Output the [x, y] coordinate of the center of the cell containing the given text.  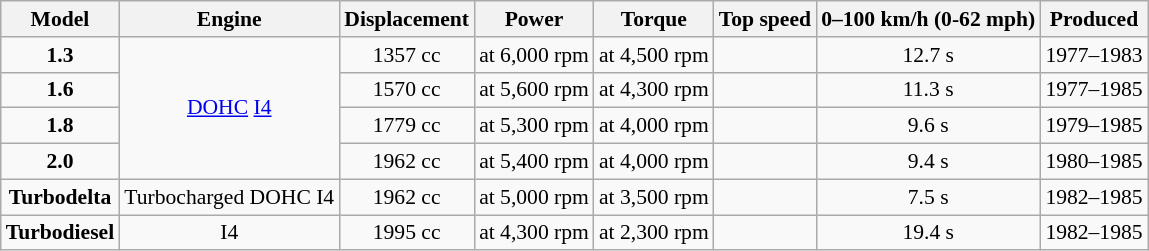
1980–1985 [1094, 162]
at 6,000 rpm [534, 55]
9.6 s [928, 126]
Turbodelta [60, 197]
1.3 [60, 55]
at 4,500 rpm [654, 55]
at 5,600 rpm [534, 90]
11.3 s [928, 90]
1.6 [60, 90]
Turbodiesel [60, 233]
Engine [229, 19]
at 2,300 rpm [654, 233]
Turbocharged DOHC I4 [229, 197]
12.7 s [928, 55]
2.0 [60, 162]
I4 [229, 233]
1995 cc [406, 233]
Model [60, 19]
at 5,400 rpm [534, 162]
Power [534, 19]
19.4 s [928, 233]
at 3,500 rpm [654, 197]
0–100 km/h (0-62 mph) [928, 19]
Top speed [765, 19]
at 5,300 rpm [534, 126]
at 5,000 rpm [534, 197]
1977–1985 [1094, 90]
DOHC I4 [229, 108]
1357 cc [406, 55]
1977–1983 [1094, 55]
Produced [1094, 19]
7.5 s [928, 197]
1779 cc [406, 126]
1979–1985 [1094, 126]
9.4 s [928, 162]
1570 cc [406, 90]
Displacement [406, 19]
Torque [654, 19]
1.8 [60, 126]
